Pinpoint the cell where the given text exists, returning its [x, y] midpoint coordinate. 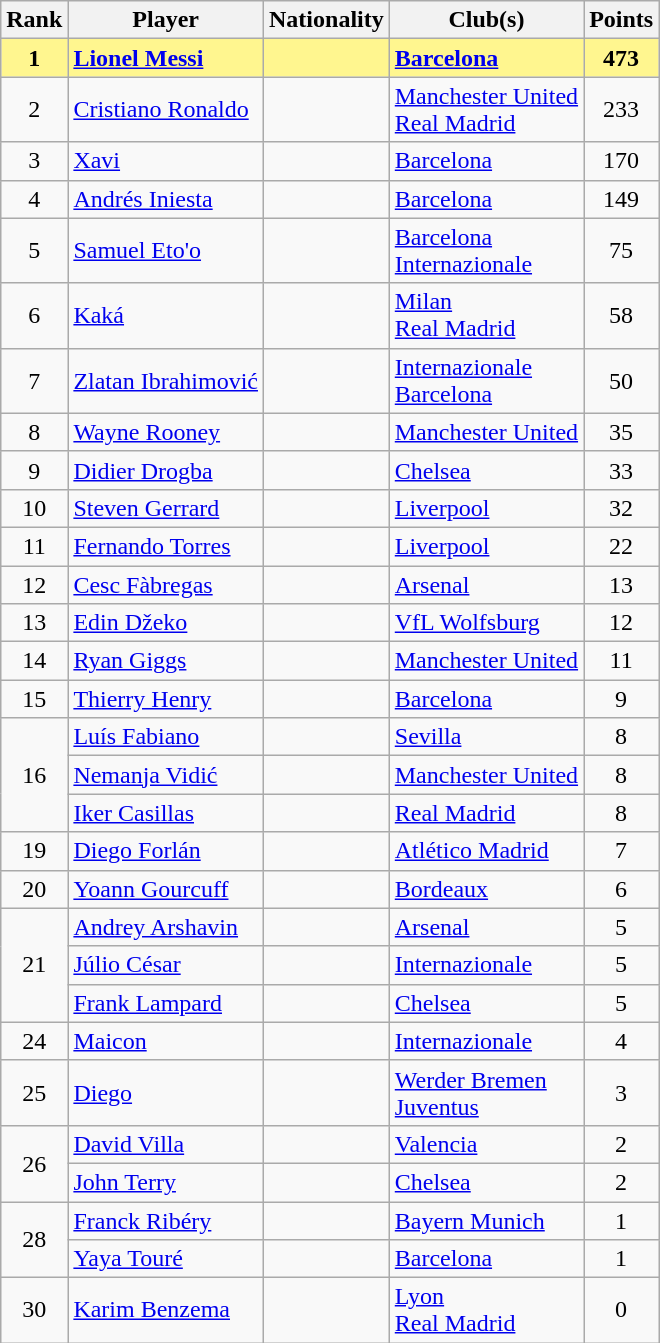
30 [34, 1310]
Didier Drogba [166, 470]
32 [622, 508]
Luís Fabiano [166, 737]
58 [622, 316]
Kaká [166, 316]
Xavi [166, 161]
50 [622, 380]
Club(s) [486, 20]
Franck Ribéry [166, 1221]
15 [34, 699]
Manchester United Real Madrid [486, 110]
David Villa [166, 1144]
John Terry [166, 1182]
Rank [34, 20]
0 [622, 1310]
Cristiano Ronaldo [166, 110]
Thierry Henry [166, 699]
170 [622, 161]
Zlatan Ibrahimović [166, 380]
Valencia [486, 1144]
Real Madrid [486, 813]
Internazionale Barcelona [486, 380]
25 [34, 1092]
24 [34, 1041]
21 [34, 965]
14 [34, 661]
Barcelona Internazionale [486, 250]
Nationality [327, 20]
Samuel Eto'o [166, 250]
473 [622, 58]
Karim Benzema [166, 1310]
Júlio César [166, 965]
Maicon [166, 1041]
VfL Wolfsburg [486, 623]
Werder Bremen Juventus [486, 1092]
233 [622, 110]
Bayern Munich [486, 1221]
149 [622, 199]
22 [622, 546]
Andrey Arshavin [166, 927]
Yaya Touré [166, 1259]
35 [622, 432]
Milan Real Madrid [486, 316]
Diego [166, 1092]
Nemanja Vidić [166, 775]
Lionel Messi [166, 58]
Player [166, 20]
Wayne Rooney [166, 432]
Lyon Real Madrid [486, 1310]
Fernando Torres [166, 546]
10 [34, 508]
20 [34, 889]
16 [34, 775]
28 [34, 1240]
Edin Džeko [166, 623]
Points [622, 20]
26 [34, 1163]
Diego Forlán [166, 851]
Ryan Giggs [166, 661]
19 [34, 851]
Steven Gerrard [166, 508]
Sevilla [486, 737]
Bordeaux [486, 889]
Yoann Gourcuff [166, 889]
Atlético Madrid [486, 851]
Iker Casillas [166, 813]
Frank Lampard [166, 1003]
Cesc Fàbregas [166, 585]
75 [622, 250]
33 [622, 470]
Andrés Iniesta [166, 199]
